Scan for the cell matching the given text and deliver its (x, y) coordinate at center. 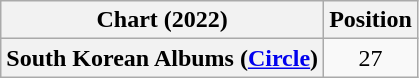
Chart (2022) (162, 20)
South Korean Albums (Circle) (162, 58)
27 (371, 58)
Position (371, 20)
